Detect which cell encompasses the target text, then output its [X, Y] center coordinate. 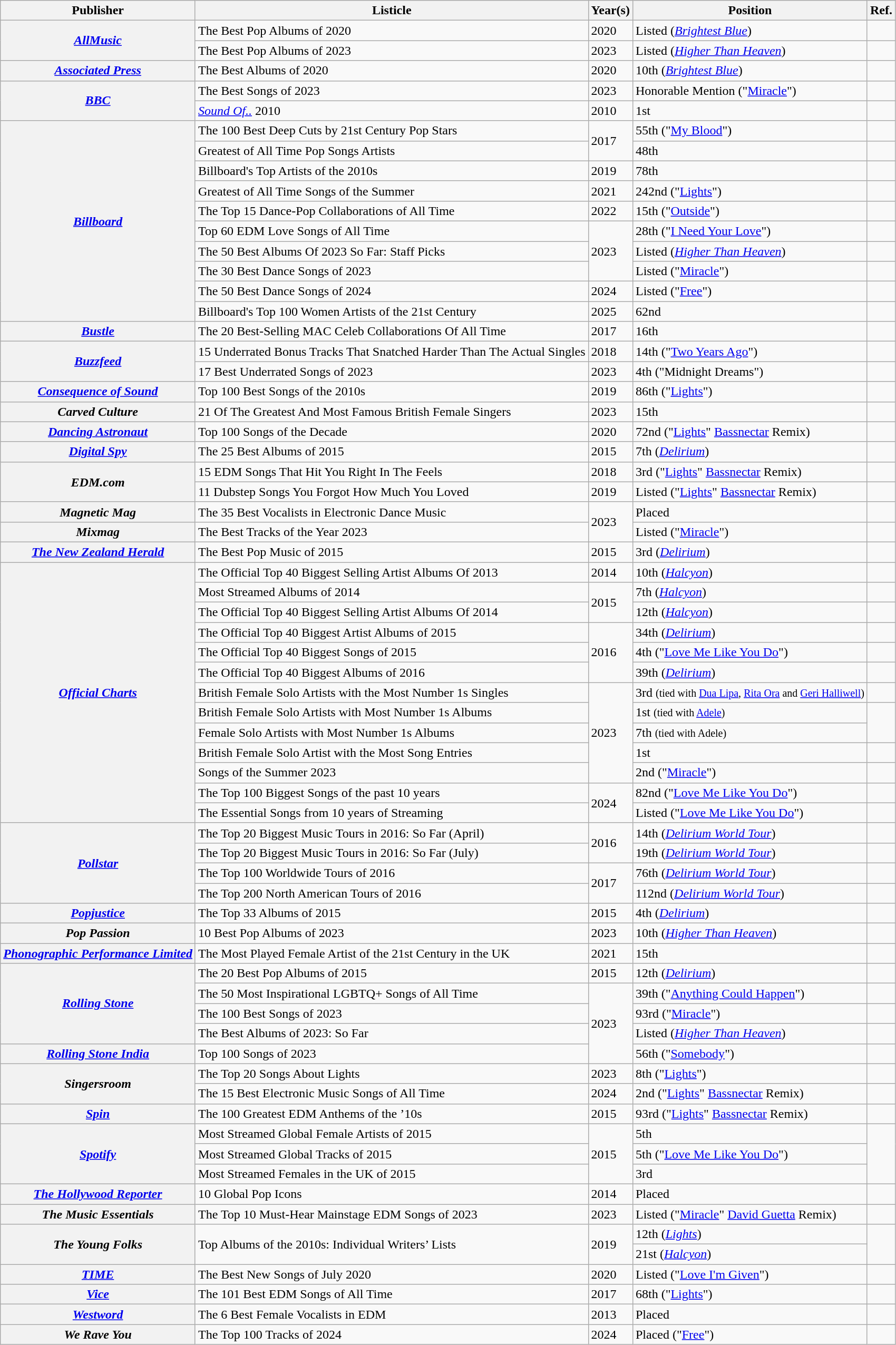
The 25 Best Albums of 2015 [392, 452]
12th (Halcyon) [749, 612]
Bustle [98, 332]
The Hollywood Reporter [98, 1194]
TIME [98, 1274]
The 50 Best Dance Songs of 2024 [392, 291]
48th [749, 151]
Most Streamed Global Female Artists of 2015 [392, 1134]
Mixmag [98, 532]
The Music Essentials [98, 1214]
10 Best Pop Albums of 2023 [392, 933]
112nd (Delirium World Tour) [749, 893]
Official Charts [98, 693]
3rd ("Lights" Bassnectar Remix) [749, 472]
Greatest of All Time Songs of the Summer [392, 191]
10 Global Pop Icons [392, 1194]
The Top 20 Biggest Music Tours in 2016: So Far (April) [392, 833]
Top 100 Best Songs of the 2010s [392, 392]
Rolling Stone [98, 1003]
12th (Delirium) [749, 973]
3rd (tied with Dua Lipa, Rita Ora and Geri Halliwell) [749, 693]
4th ("Love Me Like You Do") [749, 652]
Ref. [881, 11]
Position [749, 11]
15 EDM Songs That Hit You Right In The Feels [392, 472]
Top 60 EDM Love Songs of All Time [392, 231]
Phonographic Performance Limited [98, 953]
Sound Of.. 2010 [392, 111]
The 100 Greatest EDM Anthems of the ’10s [392, 1114]
British Female Solo Artists with Most Number 1s Albums [392, 713]
5th [749, 1134]
2013 [610, 1314]
28th ("I Need Your Love") [749, 231]
The 20 Best-Selling MAC Celeb Collaborations Of All Time [392, 332]
Westword [98, 1314]
The Official Top 40 Biggest Albums of 2016 [392, 672]
The 101 Best EDM Songs of All Time [392, 1294]
The 35 Best Vocalists in Electronic Dance Music [392, 512]
Listed ("Lights" Bassnectar Remix) [749, 492]
The Young Folks [98, 1244]
1st (tied with Adele) [749, 713]
Year(s) [610, 11]
The Official Top 40 Biggest Selling Artist Albums Of 2013 [392, 572]
AllMusic [98, 41]
The Top 20 Biggest Music Tours in 2016: So Far (July) [392, 853]
Pop Passion [98, 933]
Most Streamed Albums of 2014 [392, 592]
Listed ("Miracle" David Guetta Remix) [749, 1214]
2nd ("Lights" Bassnectar Remix) [749, 1094]
The Official Top 40 Biggest Selling Artist Albums Of 2014 [392, 612]
2022 [610, 211]
The Best Albums of 2023: So Far [392, 1034]
4th ("Midnight Dreams") [749, 372]
Associated Press [98, 71]
Listed (Brightest Blue) [749, 31]
The Best Pop Albums of 2020 [392, 31]
Honorable Mention ("Miracle") [749, 91]
3rd [749, 1174]
Spin [98, 1114]
The Top 100 Tracks of 2024 [392, 1334]
10th (Brightest Blue) [749, 71]
19th (Delirium World Tour) [749, 853]
Popjustice [98, 913]
Spotify [98, 1154]
Listed ("Love Me Like You Do") [749, 813]
14th ("Two Years Ago") [749, 352]
11 Dubstep Songs You Forgot How Much You Loved [392, 492]
The Official Top 40 Biggest Artist Albums of 2015 [392, 632]
Publisher [98, 11]
Billboard [98, 221]
21 Of The Greatest And Most Famous British Female Singers [392, 412]
Placed ("Free") [749, 1334]
British Female Solo Artists with the Most Number 1s Singles [392, 693]
Buzzfeed [98, 362]
The Most Played Female Artist of the 21st Century in the UK [392, 953]
Top 100 Songs of 2023 [392, 1054]
Rolling Stone India [98, 1054]
The Essential Songs from 10 years of Streaming [392, 813]
The Top 100 Biggest Songs of the past 10 years [392, 793]
2025 [610, 311]
The 50 Most Inspirational LGBTQ+ Songs of All Time [392, 993]
5th ("Love Me Like You Do") [749, 1154]
Greatest of All Time Pop Songs Artists [392, 151]
86th ("Lights") [749, 392]
British Female Solo Artist with the Most Song Entries [392, 753]
Most Streamed Global Tracks of 2015 [392, 1154]
The Top 10 Must-Hear Mainstage EDM Songs of 2023 [392, 1214]
Most Streamed Females in the UK of 2015 [392, 1174]
The Top 200 North American Tours of 2016 [392, 893]
82nd ("Love Me Like You Do") [749, 793]
The Best Pop Music of 2015 [392, 552]
39th (Delirium) [749, 672]
7th (Delirium) [749, 452]
The 6 Best Female Vocalists in EDM [392, 1314]
72nd ("Lights" Bassnectar Remix) [749, 432]
21st (Halcyon) [749, 1254]
7th (Halcyon) [749, 592]
Top Albums of the 2010s: Individual Writers’ Lists [392, 1244]
The 100 Best Songs of 2023 [392, 1013]
The Best Albums of 2020 [392, 71]
We Rave You [98, 1334]
3rd (Delirium) [749, 552]
2010 [610, 111]
Billboard's Top 100 Women Artists of the 21st Century [392, 311]
Vice [98, 1294]
The Top 33 Albums of 2015 [392, 913]
12th (Lights) [749, 1234]
The 15 Best Electronic Music Songs of All Time [392, 1094]
The Official Top 40 Biggest Songs of 2015 [392, 652]
Songs of the Summer 2023 [392, 773]
The Top 20 Songs About Lights [392, 1074]
Pollstar [98, 863]
Billboard's Top Artists of the 2010s [392, 171]
The 100 Best Deep Cuts by 21st Century Pop Stars [392, 131]
Top 100 Songs of the Decade [392, 432]
68th ("Lights") [749, 1294]
39th ("Anything Could Happen") [749, 993]
16th [749, 332]
The Best Pop Albums of 2023 [392, 51]
10th (Halcyon) [749, 572]
62nd [749, 311]
The 20 Best Pop Albums of 2015 [392, 973]
Carved Culture [98, 412]
Consequence of Sound [98, 392]
Magnetic Mag [98, 512]
242nd ("Lights") [749, 191]
EDM.com [98, 482]
17 Best Underrated Songs of 2023 [392, 372]
Female Solo Artists with Most Number 1s Albums [392, 733]
78th [749, 171]
Listed ("Free") [749, 291]
76th (Delirium World Tour) [749, 873]
93rd ("Lights" Bassnectar Remix) [749, 1114]
Listed ("Love I'm Given") [749, 1274]
The 50 Best Albums Of 2023 So Far: Staff Picks [392, 251]
56th ("Somebody") [749, 1054]
The Top 100 Worldwide Tours of 2016 [392, 873]
15 Underrated Bonus Tracks That Snatched Harder Than The Actual Singles [392, 352]
2nd ("Miracle") [749, 773]
The Best Songs of 2023 [392, 91]
The Best New Songs of July 2020 [392, 1274]
Digital Spy [98, 452]
55th ("My Blood") [749, 131]
8th ("Lights") [749, 1074]
The New Zealand Herald [98, 552]
15th ("Outside") [749, 211]
34th (Delirium) [749, 632]
BBC [98, 101]
14th (Delirium World Tour) [749, 833]
The Top 15 Dance-Pop Collaborations of All Time [392, 211]
7th (tied with Adele) [749, 733]
10th (Higher Than Heaven) [749, 933]
Listicle [392, 11]
93rd ("Miracle") [749, 1013]
The 30 Best Dance Songs of 2023 [392, 271]
Singersroom [98, 1084]
The Best Tracks of the Year 2023 [392, 532]
Dancing Astronaut [98, 432]
4th (Delirium) [749, 913]
